Find where the given text appears and provide that cell's center as [X, Y] coordinate. 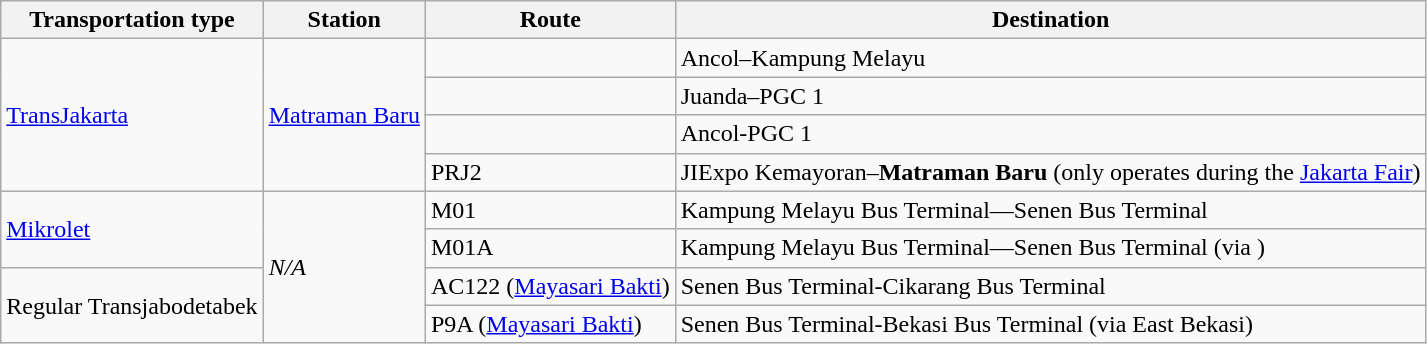
N/A [344, 267]
Kampung Melayu Bus Terminal—Senen Bus Terminal (via ) [1050, 248]
M01A [550, 248]
Regular Transjabodetabek [132, 305]
P9A (Mayasari Bakti) [550, 324]
AC122 (Mayasari Bakti) [550, 286]
Ancol-PGC 1 [1050, 134]
Kampung Melayu Bus Terminal—Senen Bus Terminal [1050, 210]
Senen Bus Terminal-Bekasi Bus Terminal (via East Bekasi) [1050, 324]
Matraman Baru [344, 115]
Station [344, 20]
Senen Bus Terminal-Cikarang Bus Terminal [1050, 286]
Route [550, 20]
TransJakarta [132, 115]
Transportation type [132, 20]
JIExpo Kemayoran–Matraman Baru (only operates during the Jakarta Fair) [1050, 172]
Destination [1050, 20]
Ancol–Kampung Melayu [1050, 58]
M01 [550, 210]
PRJ2 [550, 172]
Juanda–PGC 1 [1050, 96]
Mikrolet [132, 229]
